Locate the cell with the specified text and output its [x, y] center coordinate. 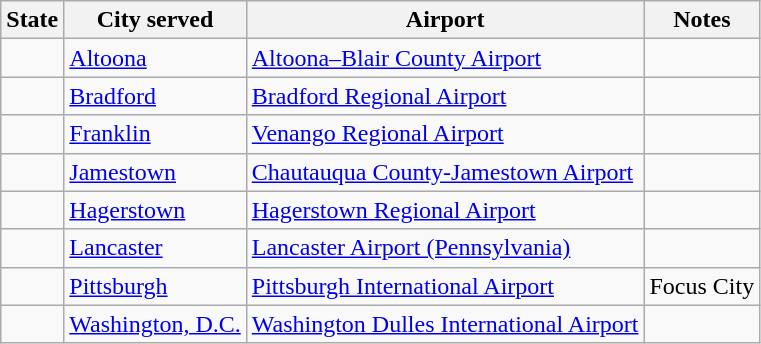
City served [155, 20]
Bradford Regional Airport [445, 96]
Focus City [702, 286]
Hagerstown Regional Airport [445, 210]
Bradford [155, 96]
Chautauqua County-Jamestown Airport [445, 172]
State [32, 20]
Pittsburgh International Airport [445, 286]
Altoona–Blair County Airport [445, 58]
Washington, D.C. [155, 324]
Washington Dulles International Airport [445, 324]
Lancaster [155, 248]
Lancaster Airport (Pennsylvania) [445, 248]
Venango Regional Airport [445, 134]
Pittsburgh [155, 286]
Airport [445, 20]
Franklin [155, 134]
Hagerstown [155, 210]
Jamestown [155, 172]
Altoona [155, 58]
Notes [702, 20]
